Search for the cell housing the specified text and yield its (x, y) center coordinate. 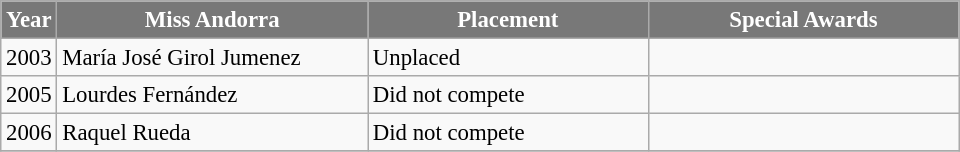
Special Awards (804, 20)
Year (29, 20)
2005 (29, 95)
Raquel Rueda (212, 133)
María José Girol Jumenez (212, 58)
2003 (29, 58)
2006 (29, 133)
Miss Andorra (212, 20)
Lourdes Fernández (212, 95)
Placement (508, 20)
Unplaced (508, 58)
